Capture the cell that displays the provided text and extract its [X, Y] central coordinate. 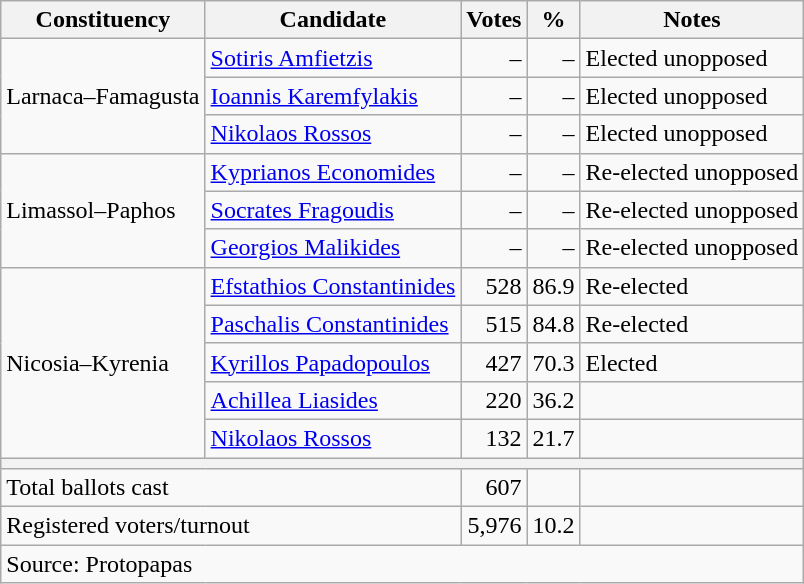
70.3 [554, 362]
Limassol–Paphos [103, 210]
Nicosia–Kyrenia [103, 362]
Sotiris Amfietzis [333, 58]
84.8 [554, 324]
Larnaca–Famagusta [103, 96]
Source: Protopapas [402, 564]
Ioannis Karemfylakis [333, 96]
Kyrillos Papadopoulos [333, 362]
607 [494, 488]
528 [494, 286]
Paschalis Constantinides [333, 324]
21.7 [554, 438]
Registered voters/turnout [231, 526]
Votes [494, 20]
% [554, 20]
Constituency [103, 20]
86.9 [554, 286]
427 [494, 362]
220 [494, 400]
Kyprianos Economides [333, 172]
515 [494, 324]
Elected [692, 362]
Achillea Liasides [333, 400]
10.2 [554, 526]
Socrates Fragoudis [333, 210]
Candidate [333, 20]
36.2 [554, 400]
Georgios Malikides [333, 248]
Notes [692, 20]
132 [494, 438]
5,976 [494, 526]
Efstathios Constantinides [333, 286]
Total ballots cast [231, 488]
